Output the (x, y) coordinate of the center of the cell containing the given text.  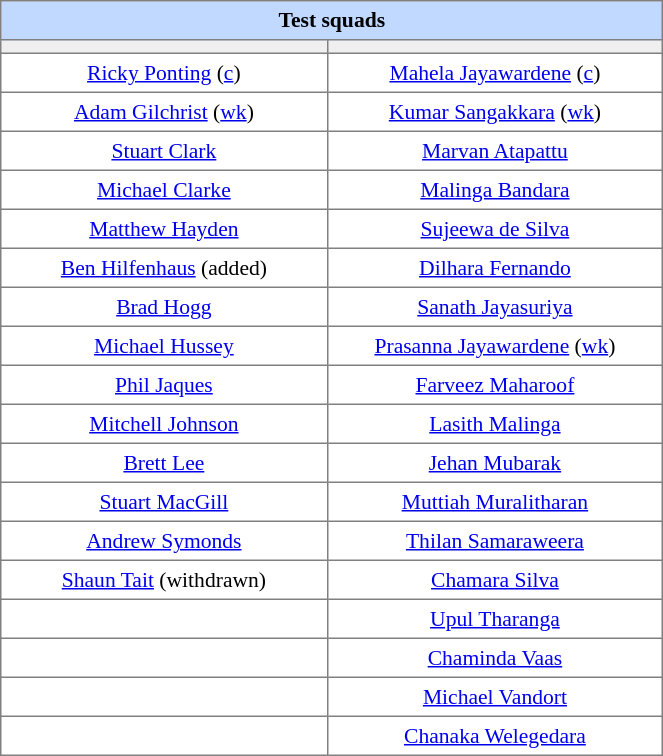
Farveez Maharoof (495, 384)
Sanath Jayasuriya (495, 306)
Prasanna Jayawardene (wk) (495, 346)
Mitchell Johnson (164, 424)
Matthew Hayden (164, 228)
Shaun Tait (withdrawn) (164, 580)
Chamara Silva (495, 580)
Michael Hussey (164, 346)
Brad Hogg (164, 306)
Marvan Atapattu (495, 150)
Dilhara Fernando (495, 268)
Jehan Mubarak (495, 462)
Stuart Clark (164, 150)
Muttiah Muralitharan (495, 502)
Test squads (332, 20)
Michael Vandort (495, 696)
Michael Clarke (164, 190)
Malinga Bandara (495, 190)
Kumar Sangakkara (wk) (495, 112)
Sujeewa de Silva (495, 228)
Mahela Jayawardene (c) (495, 72)
Lasith Malinga (495, 424)
Brett Lee (164, 462)
Ben Hilfenhaus (added) (164, 268)
Adam Gilchrist (wk) (164, 112)
Chanaka Welegedara (495, 736)
Andrew Symonds (164, 540)
Ricky Ponting (c) (164, 72)
Chaminda Vaas (495, 658)
Stuart MacGill (164, 502)
Thilan Samaraweera (495, 540)
Phil Jaques (164, 384)
Upul Tharanga (495, 618)
